For the text-containing cell, return its midpoint in [X, Y] coordinate format. 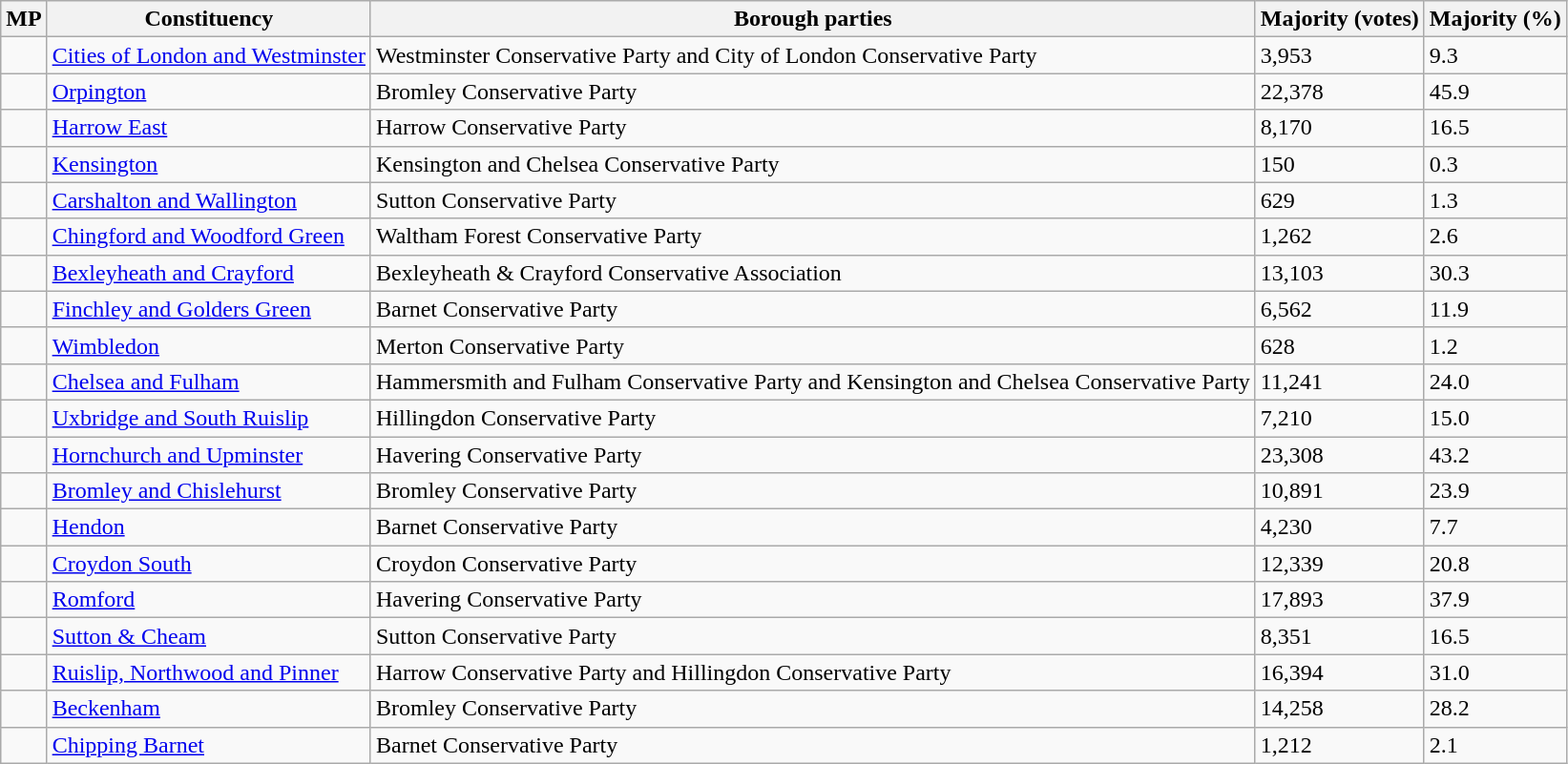
Orpington [208, 92]
Merton Conservative Party [813, 345]
Kensington [208, 164]
Carshalton and Wallington [208, 200]
28.2 [1495, 709]
15.0 [1495, 418]
1.2 [1495, 345]
Hendon [208, 527]
Croydon Conservative Party [813, 564]
6,562 [1340, 309]
Hillingdon Conservative Party [813, 418]
31.0 [1495, 672]
150 [1340, 164]
Ruislip, Northwood and Pinner [208, 672]
Hornchurch and Upminster [208, 455]
Westminster Conservative Party and City of London Conservative Party [813, 55]
Harrow Conservative Party [813, 128]
Chipping Barnet [208, 745]
23,308 [1340, 455]
11.9 [1495, 309]
7.7 [1495, 527]
12,339 [1340, 564]
24.0 [1495, 382]
2.6 [1495, 237]
22,378 [1340, 92]
Beckenham [208, 709]
45.9 [1495, 92]
Bexleyheath & Crayford Conservative Association [813, 273]
Croydon South [208, 564]
Uxbridge and South Ruislip [208, 418]
Wimbledon [208, 345]
16,394 [1340, 672]
628 [1340, 345]
MP [24, 19]
17,893 [1340, 600]
0.3 [1495, 164]
Majority (%) [1495, 19]
Sutton & Cheam [208, 636]
Chelsea and Fulham [208, 382]
13,103 [1340, 273]
Hammersmith and Fulham Conservative Party and Kensington and Chelsea Conservative Party [813, 382]
Kensington and Chelsea Conservative Party [813, 164]
Bromley and Chislehurst [208, 491]
8,170 [1340, 128]
Majority (votes) [1340, 19]
Harrow East [208, 128]
20.8 [1495, 564]
1.3 [1495, 200]
10,891 [1340, 491]
1,212 [1340, 745]
Chingford and Woodford Green [208, 237]
Cities of London and Westminster [208, 55]
Finchley and Golders Green [208, 309]
7,210 [1340, 418]
30.3 [1495, 273]
629 [1340, 200]
8,351 [1340, 636]
Romford [208, 600]
43.2 [1495, 455]
Waltham Forest Conservative Party [813, 237]
11,241 [1340, 382]
Borough parties [813, 19]
23.9 [1495, 491]
Harrow Conservative Party and Hillingdon Conservative Party [813, 672]
14,258 [1340, 709]
2.1 [1495, 745]
37.9 [1495, 600]
4,230 [1340, 527]
1,262 [1340, 237]
Bexleyheath and Crayford [208, 273]
3,953 [1340, 55]
9.3 [1495, 55]
Constituency [208, 19]
